Find where the given text appears and provide that cell's center as (X, Y) coordinate. 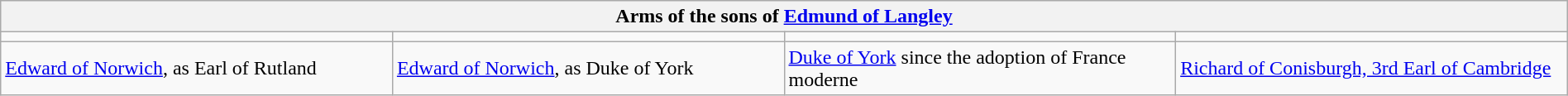
Duke of York since the adoption of France moderne (980, 68)
Edward of Norwich, as Earl of Rutland (197, 68)
Arms of the sons of Edmund of Langley (784, 17)
Edward of Norwich, as Duke of York (588, 68)
Richard of Conisburgh, 3rd Earl of Cambridge (1372, 68)
